Search for the cell housing the specified text and yield its [X, Y] center coordinate. 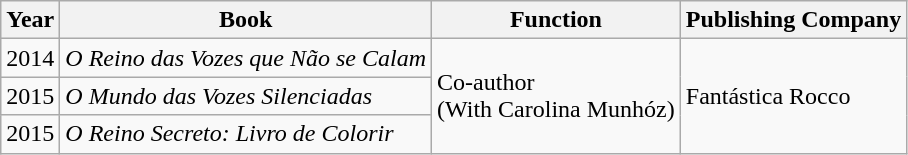
Year [30, 20]
Publishing Company [793, 20]
Fantástica Rocco [793, 96]
Co-author(With Carolina Munhóz) [556, 96]
Function [556, 20]
2014 [30, 58]
Book [246, 20]
O Mundo das Vozes Silenciadas [246, 96]
O Reino das Vozes que Não se Calam [246, 58]
O Reino Secreto: Livro de Colorir [246, 134]
